Capture the cell that displays the provided text and extract its [X, Y] central coordinate. 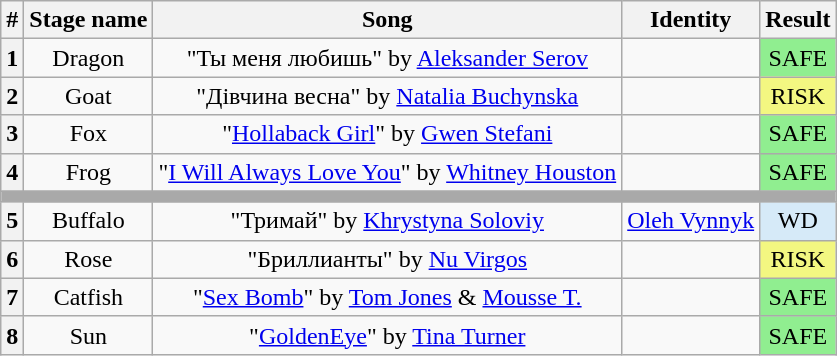
"Sex Bomb" by Tom Jones & Mousse T. [388, 297]
Identity [691, 20]
WD [798, 221]
"GoldenEye" by Tina Turner [388, 335]
2 [12, 96]
"I Will Always Love You" by Whitney Houston [388, 172]
Catfish [88, 297]
"Дівчина весна" by Natalia Buchynska [388, 96]
"Бриллианты" by Nu Virgos [388, 259]
Rose [88, 259]
"Ты меня любишь" by Aleksander Serov [388, 58]
"Hollaback Girl" by Gwen Stefani [388, 134]
3 [12, 134]
Song [388, 20]
Buffalo [88, 221]
# [12, 20]
"Тримай" by Khrystyna Soloviy [388, 221]
7 [12, 297]
Oleh Vynnyk [691, 221]
5 [12, 221]
Sun [88, 335]
Dragon [88, 58]
Fox [88, 134]
4 [12, 172]
1 [12, 58]
8 [12, 335]
6 [12, 259]
Stage name [88, 20]
Result [798, 20]
Frog [88, 172]
Goat [88, 96]
